Identify which cell holds the provided text, then report its [X, Y] central coordinate. 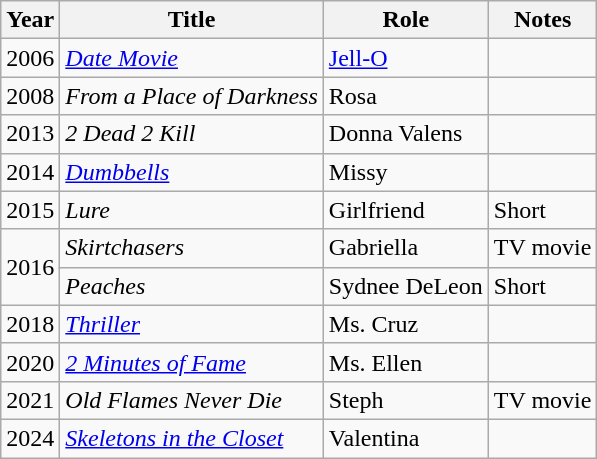
2024 [30, 438]
Date Movie [192, 58]
Thriller [192, 324]
Girlfriend [406, 210]
2015 [30, 210]
Ms. Cruz [406, 324]
Skirtchasers [192, 248]
2008 [30, 96]
Sydnee DeLeon [406, 286]
Peaches [192, 286]
Lure [192, 210]
Notes [542, 20]
2 Dead 2 Kill [192, 134]
2 Minutes of Fame [192, 362]
Donna Valens [406, 134]
Rosa [406, 96]
2016 [30, 267]
2014 [30, 172]
Valentina [406, 438]
Dumbbells [192, 172]
2021 [30, 400]
2020 [30, 362]
Steph [406, 400]
2018 [30, 324]
2013 [30, 134]
Old Flames Never Die [192, 400]
From a Place of Darkness [192, 96]
Jell-O [406, 58]
Ms. Ellen [406, 362]
Gabriella [406, 248]
Title [192, 20]
Missy [406, 172]
Skeletons in the Closet [192, 438]
Year [30, 20]
Role [406, 20]
2006 [30, 58]
